Determine the [x, y] coordinate at the center of the cell enclosing the given text.  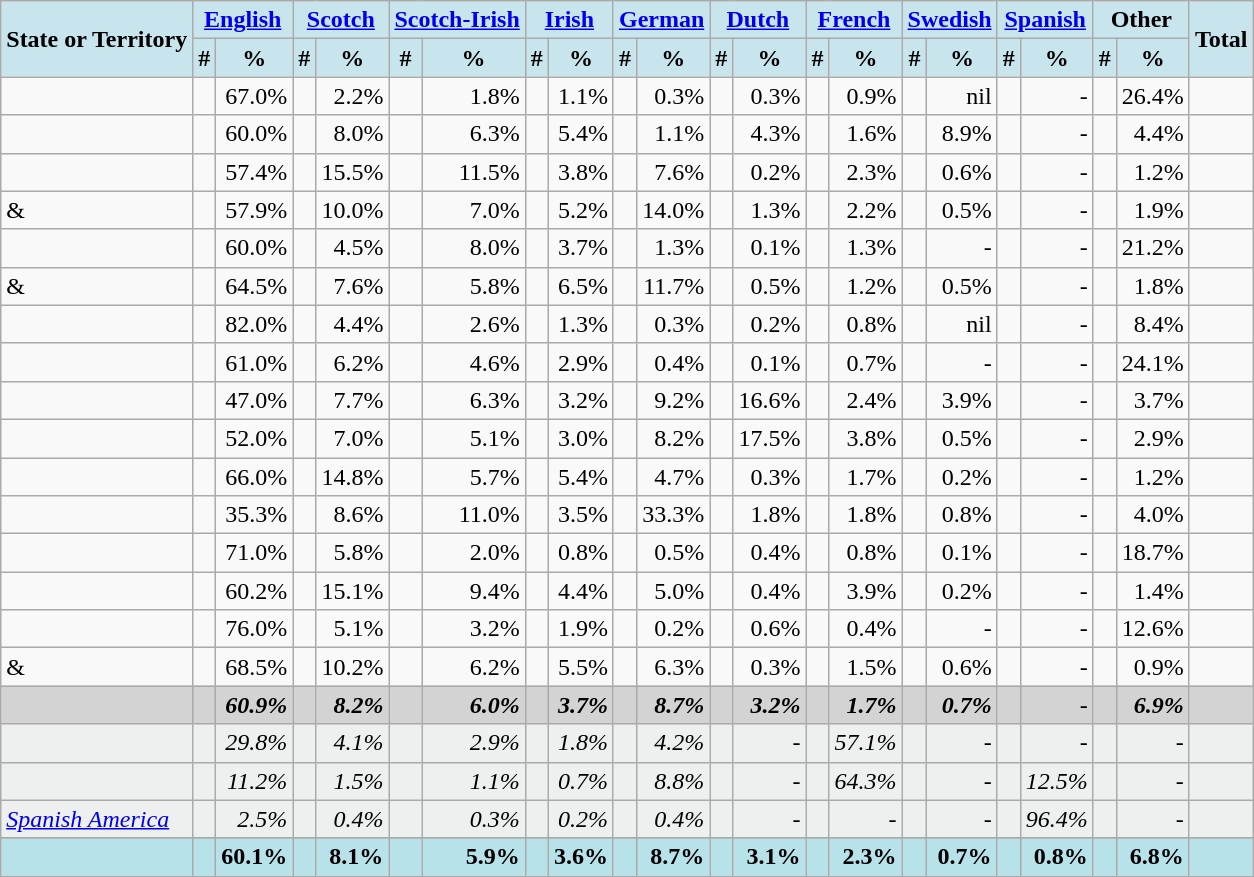
4.1% [352, 743]
9.4% [474, 591]
12.6% [1152, 629]
12.5% [1056, 781]
6.9% [1152, 705]
11.7% [674, 286]
24.1% [1152, 362]
18.7% [1152, 553]
14.0% [674, 210]
57.1% [866, 743]
9.2% [674, 400]
11.2% [254, 781]
35.3% [254, 515]
68.5% [254, 667]
11.0% [474, 515]
4.5% [352, 248]
60.2% [254, 591]
33.3% [674, 515]
76.0% [254, 629]
Irish [569, 20]
5.2% [580, 210]
8.6% [352, 515]
96.4% [1056, 819]
Total [1221, 39]
4.2% [674, 743]
16.6% [770, 400]
Scotch-Irish [457, 20]
3.0% [580, 438]
60.1% [254, 857]
14.8% [352, 477]
4.0% [1152, 515]
47.0% [254, 400]
82.0% [254, 324]
7.7% [352, 400]
61.0% [254, 362]
English [243, 20]
2.6% [474, 324]
66.0% [254, 477]
26.4% [1152, 96]
State or Territory [97, 39]
60.9% [254, 705]
Spanish [1045, 20]
52.0% [254, 438]
3.6% [580, 857]
8.4% [1152, 324]
6.0% [474, 705]
1.6% [866, 134]
64.5% [254, 286]
Spanish America [97, 819]
71.0% [254, 553]
3.5% [580, 515]
11.5% [474, 172]
Scotch [341, 20]
5.0% [674, 591]
64.3% [866, 781]
21.2% [1152, 248]
Swedish [950, 20]
15.5% [352, 172]
2.5% [254, 819]
German [661, 20]
57.4% [254, 172]
15.1% [352, 591]
Dutch [758, 20]
5.7% [474, 477]
8.9% [962, 134]
4.6% [474, 362]
French [854, 20]
1.4% [1152, 591]
5.5% [580, 667]
6.5% [580, 286]
6.8% [1152, 857]
5.9% [474, 857]
10.2% [352, 667]
29.8% [254, 743]
8.1% [352, 857]
2.4% [866, 400]
4.3% [770, 134]
Other [1141, 20]
3.1% [770, 857]
17.5% [770, 438]
67.0% [254, 96]
4.7% [674, 477]
57.9% [254, 210]
8.8% [674, 781]
10.0% [352, 210]
2.0% [474, 553]
